Find where the given text appears and provide that cell's center as (x, y) coordinate. 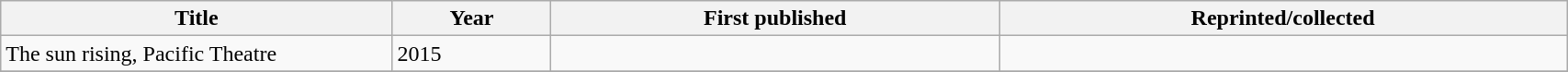
The sun rising, Pacific Theatre (197, 54)
2015 (472, 54)
Reprinted/collected (1283, 18)
First published (775, 18)
Year (472, 18)
Title (197, 18)
